Return the [X, Y] coordinate for the center point of the cell that contains the specified text.  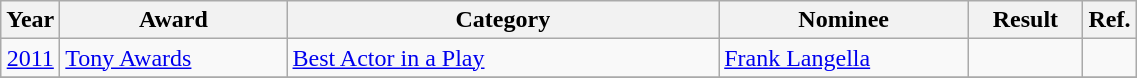
Award [174, 20]
Best Actor in a Play [503, 58]
Frank Langella [844, 58]
Year [30, 20]
Ref. [1110, 20]
Result [1026, 20]
2011 [30, 58]
Nominee [844, 20]
Tony Awards [174, 58]
Category [503, 20]
